Determine the [X, Y] coordinate at the center of the cell enclosing the given text.  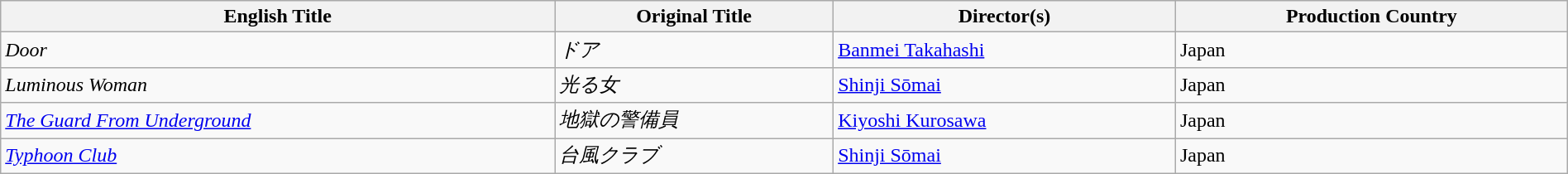
Typhoon Club [278, 156]
Door [278, 50]
Kiyoshi Kurosawa [1005, 121]
台風クラブ [695, 156]
ドア [695, 50]
Production Country [1371, 17]
Director(s) [1005, 17]
光る女 [695, 85]
The Guard From Underground [278, 121]
Luminous Woman [278, 85]
地獄の警備員 [695, 121]
Original Title [695, 17]
Banmei Takahashi [1005, 50]
English Title [278, 17]
